Find where the given text appears and provide that cell's center as [x, y] coordinate. 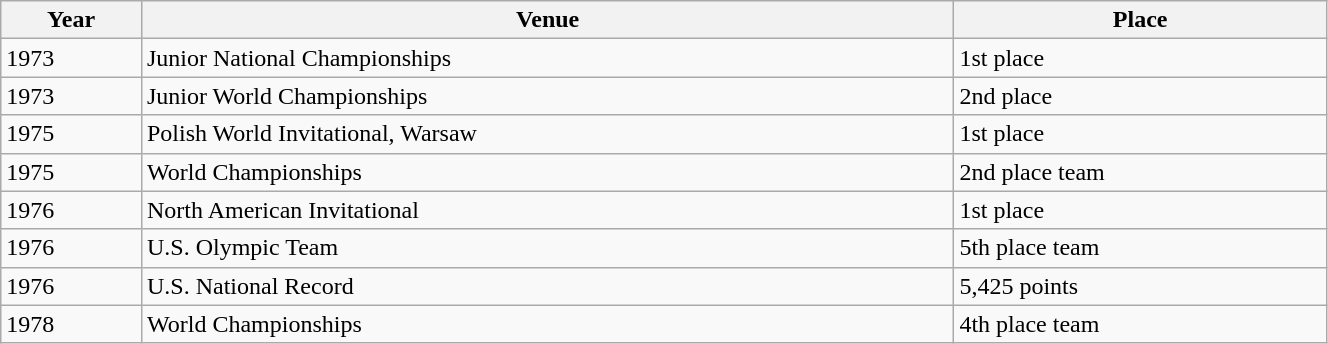
2nd place team [1140, 172]
Junior National Championships [547, 58]
Place [1140, 20]
5,425 points [1140, 286]
4th place team [1140, 324]
Year [72, 20]
Venue [547, 20]
5th place team [1140, 248]
1978 [72, 324]
North American Invitational [547, 210]
Junior World Championships [547, 96]
Polish World Invitational, Warsaw [547, 134]
U.S. National Record [547, 286]
2nd place [1140, 96]
U.S. Olympic Team [547, 248]
